For the text-containing cell, return its midpoint in (X, Y) coordinate format. 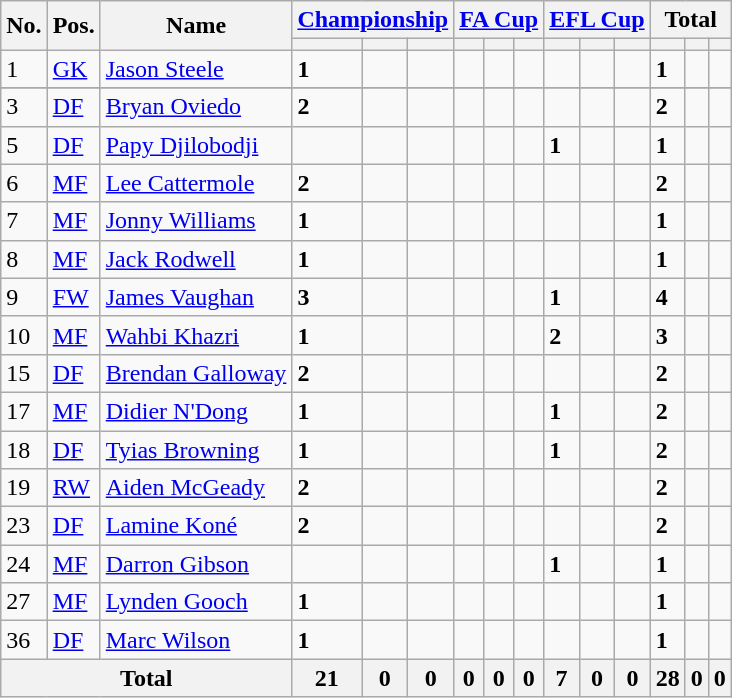
Wahbi Khazri (196, 335)
36 (24, 640)
5 (24, 145)
Name (196, 26)
Championship (373, 20)
Jack Rodwell (196, 259)
Didier N'Dong (196, 411)
9 (24, 297)
Tyias Browning (196, 449)
23 (24, 526)
RW (74, 488)
19 (24, 488)
James Vaughan (196, 297)
Bryan Oviedo (196, 107)
Jonny Williams (196, 221)
No. (24, 26)
18 (24, 449)
8 (24, 259)
6 (24, 183)
Lee Cattermole (196, 183)
Marc Wilson (196, 640)
27 (24, 602)
Aiden McGeady (196, 488)
Brendan Galloway (196, 373)
28 (668, 678)
21 (327, 678)
EFL Cup (597, 20)
Papy Djilobodji (196, 145)
4 (668, 297)
10 (24, 335)
Jason Steele (196, 69)
GK (74, 69)
17 (24, 411)
FA Cup (499, 20)
24 (24, 564)
Lamine Koné (196, 526)
Darron Gibson (196, 564)
Pos. (74, 26)
Lynden Gooch (196, 602)
FW (74, 297)
15 (24, 373)
